Search for the cell housing the specified text and yield its (x, y) center coordinate. 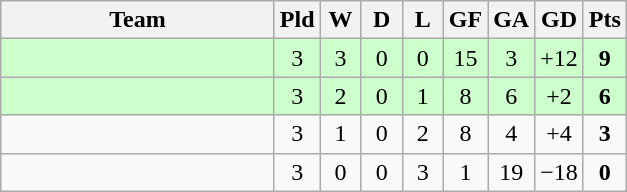
+2 (560, 96)
Pts (604, 20)
15 (465, 58)
19 (512, 172)
GA (512, 20)
−18 (560, 172)
W (340, 20)
+12 (560, 58)
GF (465, 20)
4 (512, 134)
L (422, 20)
Pld (297, 20)
+4 (560, 134)
Team (138, 20)
GD (560, 20)
9 (604, 58)
D (382, 20)
